Scan for the cell matching the given text and deliver its (x, y) coordinate at center. 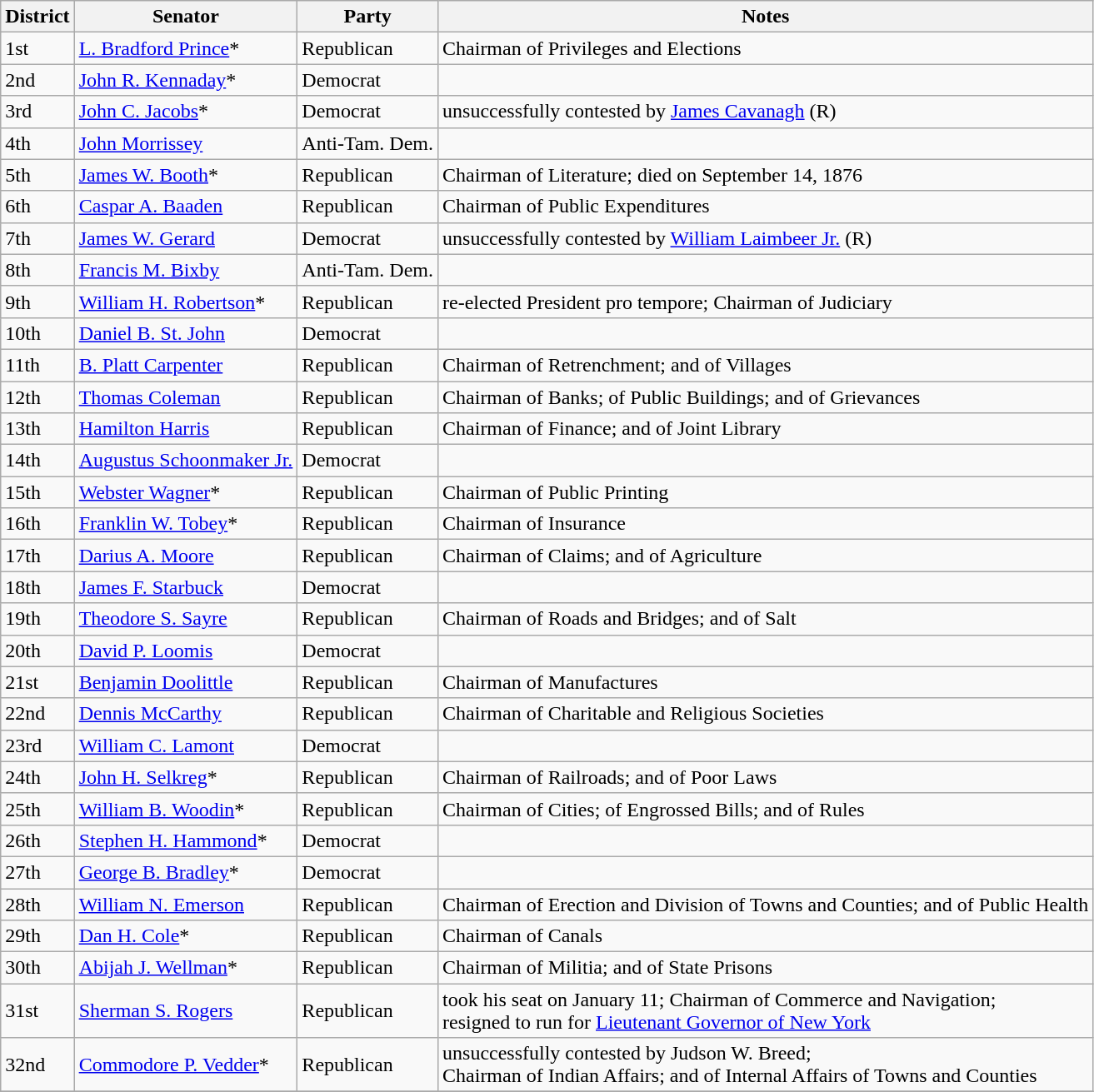
Chairman of Banks; of Public Buildings; and of Grievances (766, 397)
20th (37, 651)
4th (37, 143)
John C. Jacobs* (186, 112)
Chairman of Public Expenditures (766, 207)
unsuccessfully contested by James Cavanagh (R) (766, 112)
James W. Gerard (186, 238)
District (37, 17)
32nd (37, 1065)
Francis M. Bixby (186, 270)
Caspar A. Baaden (186, 207)
Senator (186, 17)
Party (368, 17)
L. Bradford Prince* (186, 48)
Commodore P. Vedder* (186, 1065)
30th (37, 968)
17th (37, 556)
Hamilton Harris (186, 429)
27th (37, 872)
14th (37, 461)
John R. Kennaday* (186, 80)
Daniel B. St. John (186, 333)
Chairman of Militia; and of State Prisons (766, 968)
2nd (37, 80)
23rd (37, 745)
William H. Robertson* (186, 302)
William N. Emerson (186, 904)
Chairman of Public Printing (766, 492)
1st (37, 48)
Chairman of Retrenchment; and of Villages (766, 365)
Dan H. Cole* (186, 936)
John Morrissey (186, 143)
Notes (766, 17)
5th (37, 175)
Chairman of Cities; of Engrossed Bills; and of Rules (766, 809)
8th (37, 270)
James F. Starbuck (186, 587)
Augustus Schoonmaker Jr. (186, 461)
10th (37, 333)
Chairman of Canals (766, 936)
Thomas Coleman (186, 397)
John H. Selkreg* (186, 777)
William C. Lamont (186, 745)
David P. Loomis (186, 651)
James W. Booth* (186, 175)
William B. Woodin* (186, 809)
Sherman S. Rogers (186, 1011)
Dennis McCarthy (186, 714)
18th (37, 587)
25th (37, 809)
Stephen H. Hammond* (186, 840)
6th (37, 207)
11th (37, 365)
unsuccessfully contested by William Laimbeer Jr. (R) (766, 238)
Chairman of Roads and Bridges; and of Salt (766, 619)
Franklin W. Tobey* (186, 524)
Chairman of Claims; and of Agriculture (766, 556)
29th (37, 936)
12th (37, 397)
B. Platt Carpenter (186, 365)
Chairman of Finance; and of Joint Library (766, 429)
9th (37, 302)
took his seat on January 11; Chairman of Commerce and Navigation; resigned to run for Lieutenant Governor of New York (766, 1011)
Chairman of Charitable and Religious Societies (766, 714)
15th (37, 492)
unsuccessfully contested by Judson W. Breed; Chairman of Indian Affairs; and of Internal Affairs of Towns and Counties (766, 1065)
16th (37, 524)
31st (37, 1011)
Chairman of Literature; died on September 14, 1876 (766, 175)
re-elected President pro tempore; Chairman of Judiciary (766, 302)
Chairman of Manufactures (766, 682)
Benjamin Doolittle (186, 682)
Darius A. Moore (186, 556)
Chairman of Erection and Division of Towns and Counties; and of Public Health (766, 904)
22nd (37, 714)
Webster Wagner* (186, 492)
19th (37, 619)
7th (37, 238)
13th (37, 429)
Chairman of Railroads; and of Poor Laws (766, 777)
Abijah J. Wellman* (186, 968)
26th (37, 840)
3rd (37, 112)
28th (37, 904)
George B. Bradley* (186, 872)
Chairman of Insurance (766, 524)
Theodore S. Sayre (186, 619)
Chairman of Privileges and Elections (766, 48)
24th (37, 777)
21st (37, 682)
